Return [x, y] of the center of cell containing provided text 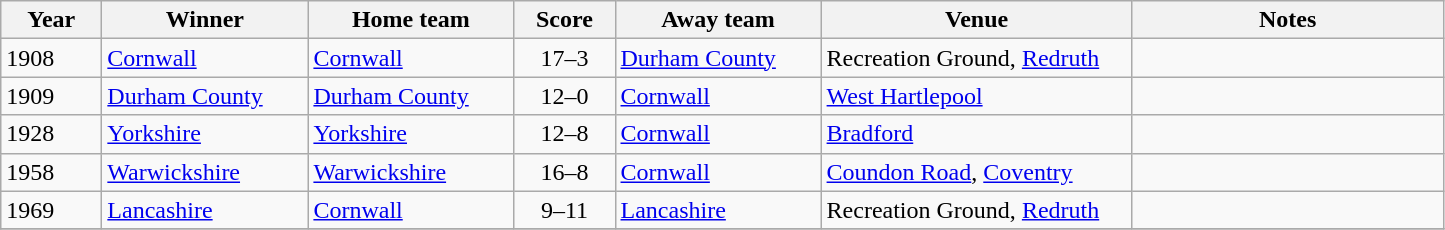
17–3 [564, 58]
Score [564, 20]
West Hartlepool [976, 96]
Away team [718, 20]
1909 [52, 96]
12–8 [564, 134]
1958 [52, 172]
1908 [52, 58]
1969 [52, 210]
1928 [52, 134]
Home team [411, 20]
9–11 [564, 210]
Coundon Road, Coventry [976, 172]
16–8 [564, 172]
Winner [205, 20]
Notes [1288, 20]
Bradford [976, 134]
Venue [976, 20]
12–0 [564, 96]
Year [52, 20]
